Identify which cell holds the provided text, then report its [x, y] central coordinate. 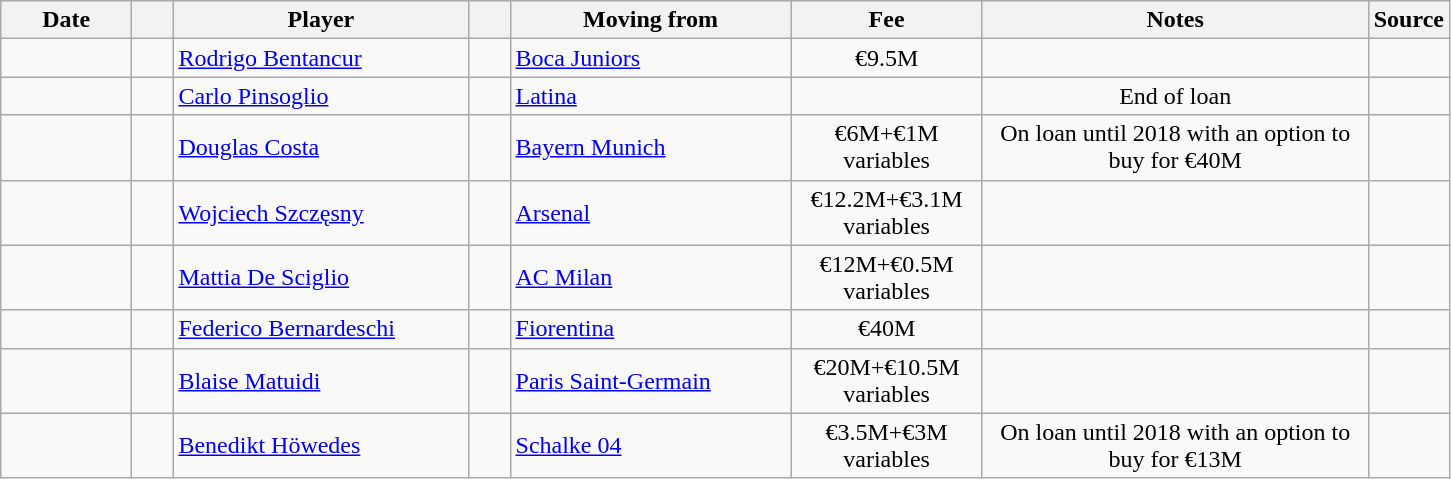
Wojciech Szczęsny [321, 212]
Mattia De Sciglio [321, 278]
Rodrigo Bentancur [321, 58]
On loan until 2018 with an option to buy for €40M [1175, 148]
Source [1408, 20]
€12.2M+€3.1M variables [886, 212]
€9.5M [886, 58]
Blaise Matuidi [321, 380]
Notes [1175, 20]
Fee [886, 20]
Carlo Pinsoglio [321, 96]
€3.5M+€3M variables [886, 446]
On loan until 2018 with an option to buy for €13M [1175, 446]
Benedikt Höwedes [321, 446]
Boca Juniors [650, 58]
Paris Saint-Germain [650, 380]
Latina [650, 96]
AC Milan [650, 278]
€6M+€1M variables [886, 148]
Douglas Costa [321, 148]
€12M+€0.5M variables [886, 278]
Moving from [650, 20]
Arsenal [650, 212]
€40M [886, 329]
Player [321, 20]
Schalke 04 [650, 446]
Bayern Munich [650, 148]
€20M+€10.5M variables [886, 380]
Federico Bernardeschi [321, 329]
Fiorentina [650, 329]
Date [66, 20]
End of loan [1175, 96]
